Return (X, Y) of the center of cell containing provided text 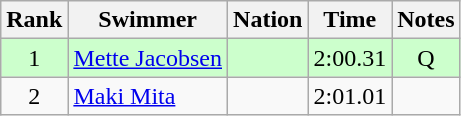
Nation (268, 20)
1 (34, 58)
Notes (426, 20)
Rank (34, 20)
Time (350, 20)
Q (426, 58)
2 (34, 96)
Mette Jacobsen (148, 58)
2:01.01 (350, 96)
Maki Mita (148, 96)
Swimmer (148, 20)
2:00.31 (350, 58)
